Extract the (x, y) coordinate from the center of the cell holding the provided text.  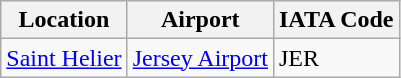
Saint Helier (64, 58)
IATA Code (336, 20)
Location (64, 20)
Jersey Airport (200, 58)
Airport (200, 20)
JER (336, 58)
